Capture the cell that displays the provided text and extract its (X, Y) central coordinate. 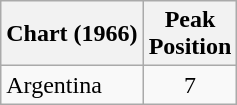
Chart (1966) (72, 34)
Argentina (72, 85)
PeakPosition (190, 34)
7 (190, 85)
